Search for the cell housing the specified text and yield its [x, y] center coordinate. 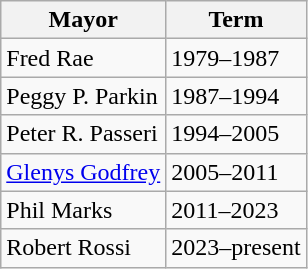
Glenys Godfrey [84, 172]
1987–1994 [236, 96]
2011–2023 [236, 210]
Fred Rae [84, 58]
1994–2005 [236, 134]
Robert Rossi [84, 248]
Mayor [84, 20]
2023–present [236, 248]
1979–1987 [236, 58]
Peggy P. Parkin [84, 96]
Phil Marks [84, 210]
2005–2011 [236, 172]
Term [236, 20]
Peter R. Passeri [84, 134]
